Detect which cell encompasses the target text, then output its (x, y) center coordinate. 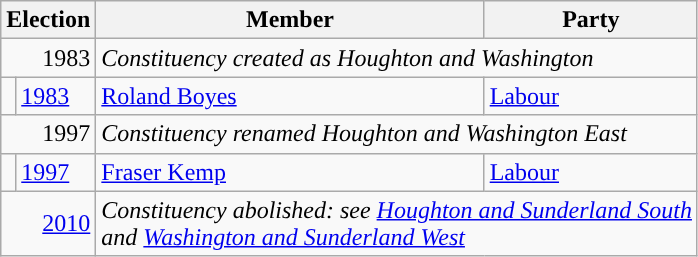
Member (290, 20)
Party (590, 20)
Roland Boyes (290, 96)
Constituency renamed Houghton and Washington East (397, 134)
Constituency created as Houghton and Washington (397, 58)
Fraser Kemp (290, 172)
Constituency abolished: see Houghton and Sunderland Southand Washington and Sunderland West (397, 224)
2010 (48, 224)
Election (48, 20)
